Output the (x, y) coordinate of the center of the cell containing the given text.  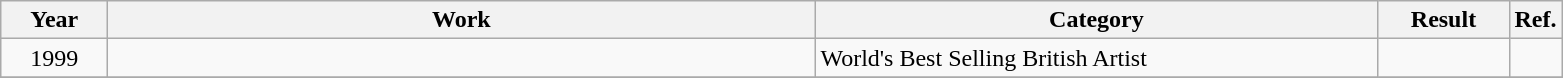
Category (1096, 20)
Year (54, 20)
Result (1444, 20)
World's Best Selling British Artist (1096, 58)
Ref. (1536, 20)
1999 (54, 58)
Work (462, 20)
